Search for the cell housing the specified text and yield its (x, y) center coordinate. 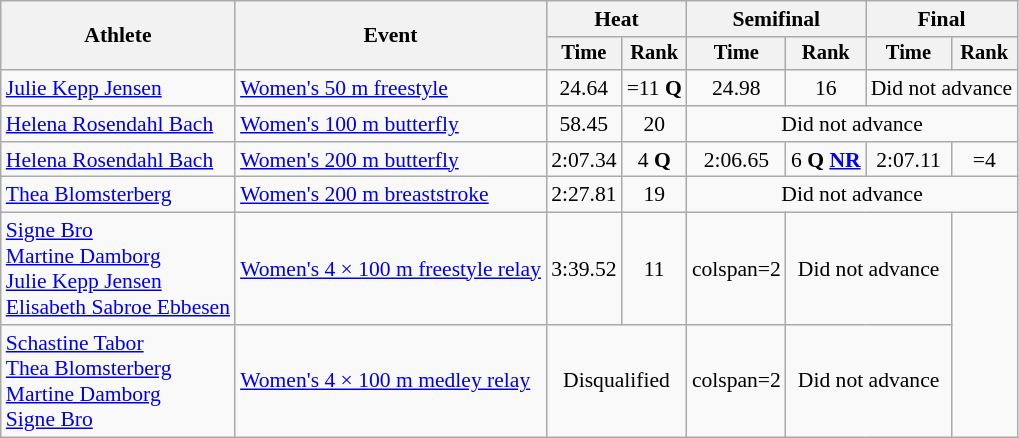
11 (654, 269)
=11 Q (654, 88)
Final (942, 19)
Women's 100 m butterfly (390, 124)
4 Q (654, 160)
Semifinal (776, 19)
6 Q NR (826, 160)
Women's 200 m butterfly (390, 160)
Athlete (118, 36)
2:27.81 (584, 195)
Women's 200 m breaststroke (390, 195)
16 (826, 88)
Heat (616, 19)
Signe BroMartine DamborgJulie Kepp JensenElisabeth Sabroe Ebbesen (118, 269)
Schastine TaborThea BlomsterbergMartine DamborgSigne Bro (118, 381)
2:07.34 (584, 160)
Thea Blomsterberg (118, 195)
24.98 (736, 88)
Women's 50 m freestyle (390, 88)
Disqualified (616, 381)
2:07.11 (909, 160)
19 (654, 195)
=4 (984, 160)
2:06.65 (736, 160)
3:39.52 (584, 269)
Women's 4 × 100 m freestyle relay (390, 269)
20 (654, 124)
Women's 4 × 100 m medley relay (390, 381)
24.64 (584, 88)
58.45 (584, 124)
Julie Kepp Jensen (118, 88)
Event (390, 36)
